Detect which cell encompasses the target text, then output its (X, Y) center coordinate. 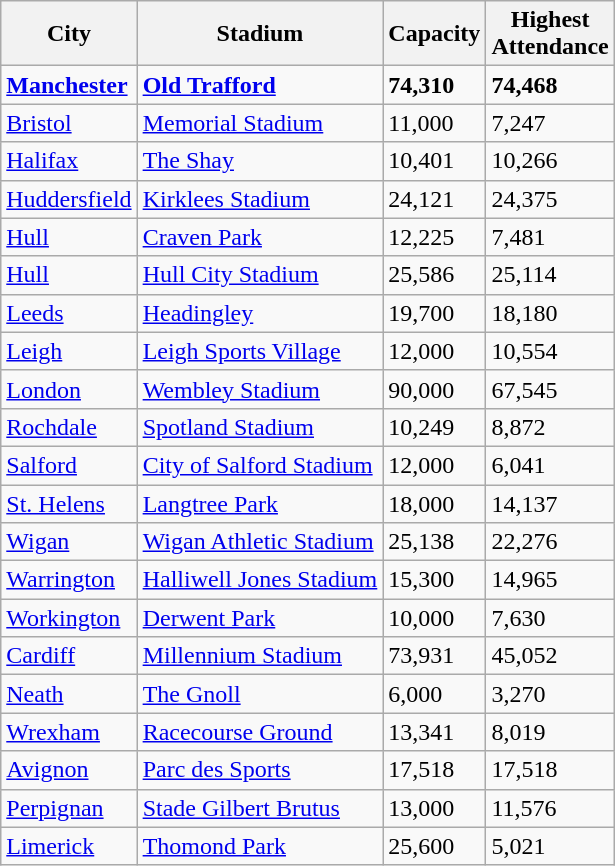
Thomond Park (260, 846)
7,481 (550, 237)
18,180 (550, 313)
90,000 (434, 389)
Millennium Stadium (260, 656)
19,700 (434, 313)
10,554 (550, 351)
12,225 (434, 237)
Racecourse Ground (260, 732)
Rochdale (69, 427)
14,965 (550, 580)
45,052 (550, 656)
The Shay (260, 161)
Spotland Stadium (260, 427)
25,138 (434, 542)
Warrington (69, 580)
10,249 (434, 427)
6,041 (550, 465)
67,545 (550, 389)
Manchester (69, 85)
St. Helens (69, 503)
24,121 (434, 199)
Wigan (69, 542)
Cardiff (69, 656)
14,137 (550, 503)
Neath (69, 694)
Limerick (69, 846)
10,401 (434, 161)
8,019 (550, 732)
13,341 (434, 732)
10,000 (434, 618)
7,630 (550, 618)
Capacity (434, 34)
11,000 (434, 123)
74,310 (434, 85)
City (69, 34)
Headingley (260, 313)
13,000 (434, 808)
The Gnoll (260, 694)
15,300 (434, 580)
Salford (69, 465)
Perpignan (69, 808)
6,000 (434, 694)
Huddersfield (69, 199)
3,270 (550, 694)
7,247 (550, 123)
Parc des Sports (260, 770)
25,114 (550, 275)
25,586 (434, 275)
Old Trafford (260, 85)
Stade Gilbert Brutus (260, 808)
Avignon (69, 770)
Wrexham (69, 732)
18,000 (434, 503)
Leigh Sports Village (260, 351)
Leigh (69, 351)
Halliwell Jones Stadium (260, 580)
Derwent Park (260, 618)
11,576 (550, 808)
London (69, 389)
HighestAttendance (550, 34)
Memorial Stadium (260, 123)
Langtree Park (260, 503)
Wigan Athletic Stadium (260, 542)
Kirklees Stadium (260, 199)
Bristol (69, 123)
Craven Park (260, 237)
22,276 (550, 542)
Workington (69, 618)
73,931 (434, 656)
24,375 (550, 199)
Leeds (69, 313)
10,266 (550, 161)
25,600 (434, 846)
Stadium (260, 34)
8,872 (550, 427)
74,468 (550, 85)
Hull City Stadium (260, 275)
Halifax (69, 161)
City of Salford Stadium (260, 465)
Wembley Stadium (260, 389)
5,021 (550, 846)
